From the cell containing the given text, extract its center point as [X, Y] coordinate. 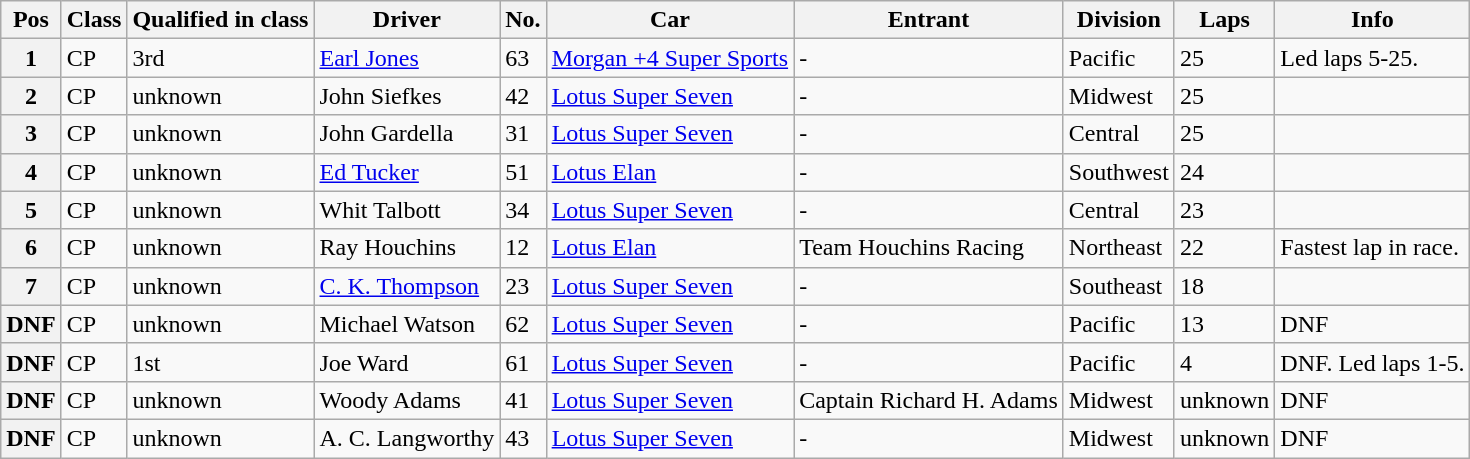
Captain Richard H. Adams [929, 400]
Entrant [929, 20]
Southeast [1118, 286]
6 [31, 248]
2 [31, 96]
31 [523, 134]
A. C. Langworthy [407, 438]
Ed Tucker [407, 172]
Michael Watson [407, 324]
Morgan +4 Super Sports [670, 58]
18 [1224, 286]
Info [1372, 20]
Joe Ward [407, 362]
41 [523, 400]
John Siefkes [407, 96]
63 [523, 58]
3rd [220, 58]
43 [523, 438]
Led laps 5-25. [1372, 58]
Division [1118, 20]
62 [523, 324]
Woody Adams [407, 400]
Pos [31, 20]
Class [94, 20]
Fastest lap in race. [1372, 248]
Driver [407, 20]
Southwest [1118, 172]
Northeast [1118, 248]
1 [31, 58]
22 [1224, 248]
Laps [1224, 20]
Qualified in class [220, 20]
51 [523, 172]
Team Houchins Racing [929, 248]
7 [31, 286]
1st [220, 362]
C. K. Thompson [407, 286]
Whit Talbott [407, 210]
Car [670, 20]
24 [1224, 172]
3 [31, 134]
DNF. Led laps 1-5. [1372, 362]
Ray Houchins [407, 248]
No. [523, 20]
61 [523, 362]
John Gardella [407, 134]
Earl Jones [407, 58]
12 [523, 248]
13 [1224, 324]
34 [523, 210]
5 [31, 210]
42 [523, 96]
